Scan for the cell matching the given text and deliver its [X, Y] coordinate at center. 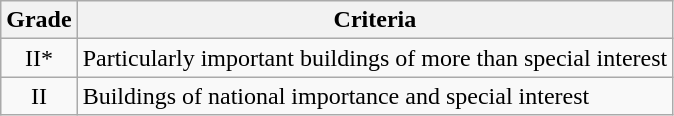
Criteria [375, 20]
Buildings of national importance and special interest [375, 96]
II [39, 96]
Particularly important buildings of more than special interest [375, 58]
II* [39, 58]
Grade [39, 20]
